Return the [x, y] coordinate for the center point of the cell that contains the specified text.  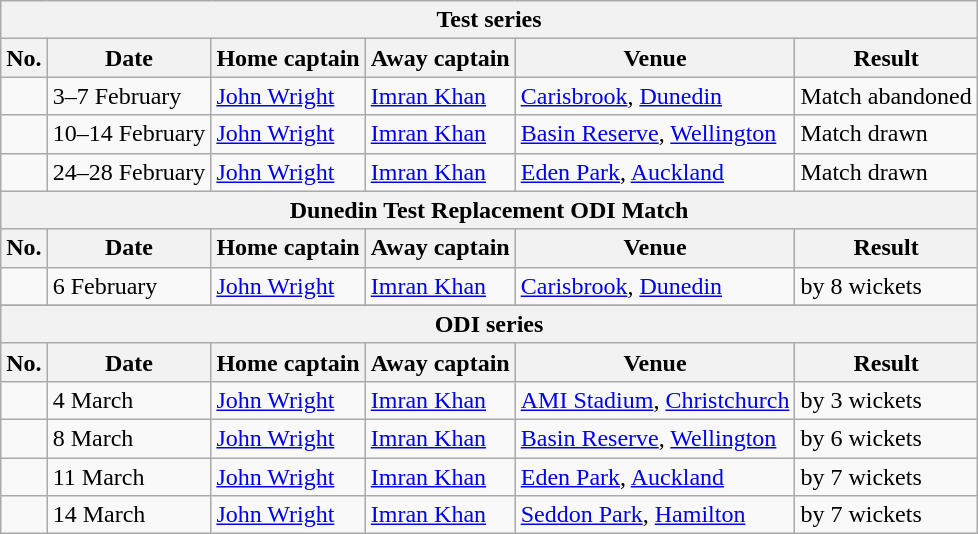
6 February [129, 286]
by 6 wickets [886, 438]
3–7 February [129, 96]
ODI series [490, 324]
14 March [129, 515]
4 March [129, 400]
by 3 wickets [886, 400]
24–28 February [129, 172]
10–14 February [129, 134]
AMI Stadium, Christchurch [655, 400]
11 March [129, 477]
Seddon Park, Hamilton [655, 515]
by 8 wickets [886, 286]
Test series [490, 20]
Match abandoned [886, 96]
8 March [129, 438]
Dunedin Test Replacement ODI Match [490, 210]
